Search for the cell housing the specified text and yield its (X, Y) center coordinate. 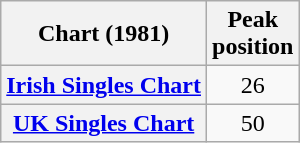
Irish Singles Chart (104, 85)
50 (253, 123)
Chart (1981) (104, 34)
26 (253, 85)
Peakposition (253, 34)
UK Singles Chart (104, 123)
